Scan for the cell matching the given text and deliver its [X, Y] coordinate at center. 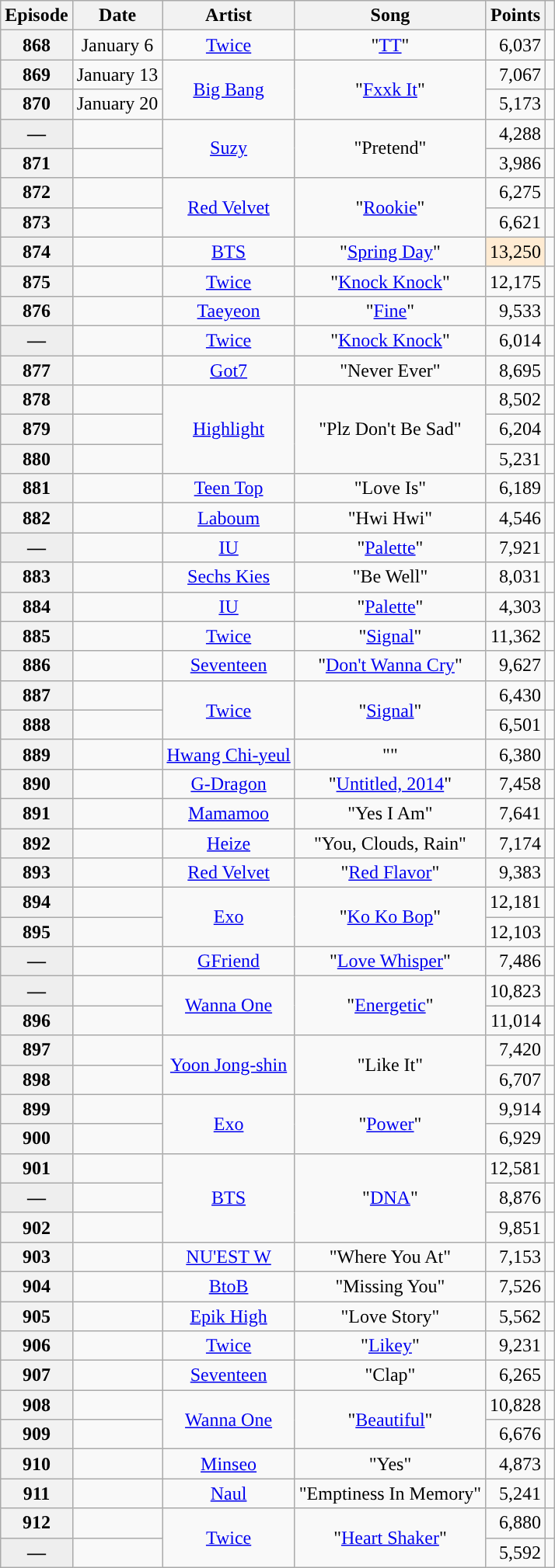
890 [37, 784]
January 13 [117, 75]
894 [37, 902]
"Don't Wanna Cry" [390, 666]
Mamamoo [229, 813]
889 [37, 754]
GFriend [229, 961]
Suzy [229, 148]
"Spring Day" [390, 252]
10,823 [516, 991]
"Emptiness In Memory" [390, 1493]
876 [37, 311]
"Plz Don't Be Sad" [390, 429]
"Be Well" [390, 577]
5,562 [516, 1316]
"" [390, 754]
888 [37, 725]
Taeyeon [229, 311]
Heize [229, 843]
883 [37, 577]
900 [37, 1139]
899 [37, 1109]
"Where You At" [390, 1257]
7,153 [516, 1257]
7,420 [516, 1050]
7,067 [516, 75]
903 [37, 1257]
7,486 [516, 961]
909 [37, 1434]
Minseo [229, 1464]
12,581 [516, 1168]
BtoB [229, 1286]
Points [516, 16]
874 [37, 252]
"TT" [390, 45]
886 [37, 666]
6,037 [516, 45]
4,288 [516, 134]
Big Bang [229, 89]
"Clap" [390, 1375]
6,676 [516, 1434]
901 [37, 1168]
"Rookie" [390, 207]
7,458 [516, 784]
875 [37, 281]
"Never Ever" [390, 370]
NU'EST W [229, 1257]
"Fxxk It" [390, 89]
8,031 [516, 577]
10,828 [516, 1405]
7,921 [516, 548]
5,231 [516, 459]
8,502 [516, 400]
907 [37, 1375]
6,014 [516, 340]
Teen Top [229, 488]
"Hwi Hwi" [390, 518]
"DNA" [390, 1198]
871 [37, 163]
9,851 [516, 1227]
January 6 [117, 45]
January 20 [117, 104]
9,627 [516, 666]
6,189 [516, 488]
885 [37, 636]
7,174 [516, 843]
897 [37, 1050]
11,014 [516, 1020]
8,876 [516, 1198]
881 [37, 488]
9,533 [516, 311]
Date [117, 16]
893 [37, 873]
7,641 [516, 813]
6,880 [516, 1523]
3,986 [516, 163]
12,103 [516, 932]
Song [390, 16]
"Love Story" [390, 1316]
"Untitled, 2014" [390, 784]
906 [37, 1346]
6,621 [516, 222]
12,175 [516, 281]
4,873 [516, 1464]
8,695 [516, 370]
Highlight [229, 429]
870 [37, 104]
896 [37, 1020]
G-Dragon [229, 784]
6,430 [516, 695]
5,241 [516, 1493]
"Heart Shaker" [390, 1538]
"Yes I Am" [390, 813]
6,707 [516, 1080]
911 [37, 1493]
6,929 [516, 1139]
"You, Clouds, Rain" [390, 843]
Epik High [229, 1316]
Episode [37, 16]
898 [37, 1080]
"Missing You" [390, 1286]
"Ko Ko Bop" [390, 917]
868 [37, 45]
6,501 [516, 725]
869 [37, 75]
6,265 [516, 1375]
"Likey" [390, 1346]
9,914 [516, 1109]
891 [37, 813]
"Pretend" [390, 148]
7,526 [516, 1286]
5,592 [516, 1552]
"Yes" [390, 1464]
904 [37, 1286]
905 [37, 1316]
902 [37, 1227]
908 [37, 1405]
"Fine" [390, 311]
Sechs Kies [229, 577]
"Power" [390, 1124]
"Beautiful" [390, 1420]
"Love Whisper" [390, 961]
887 [37, 695]
11,362 [516, 636]
4,546 [516, 518]
880 [37, 459]
Got7 [229, 370]
872 [37, 193]
"Like It" [390, 1065]
884 [37, 607]
"Love Is" [390, 488]
Laboum [229, 518]
910 [37, 1464]
892 [37, 843]
Naul [229, 1493]
879 [37, 429]
"Red Flavor" [390, 873]
9,231 [516, 1346]
12,181 [516, 902]
Artist [229, 16]
Yoon Jong-shin [229, 1065]
6,275 [516, 193]
"Energetic" [390, 1006]
873 [37, 222]
9,383 [516, 873]
895 [37, 932]
5,173 [516, 104]
4,303 [516, 607]
6,204 [516, 429]
878 [37, 400]
877 [37, 370]
882 [37, 518]
6,380 [516, 754]
Hwang Chi-yeul [229, 754]
13,250 [516, 252]
912 [37, 1523]
